Capture the cell that displays the provided text and extract its [X, Y] central coordinate. 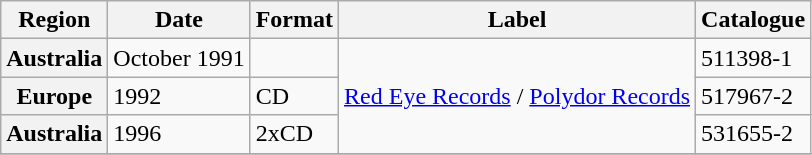
1992 [179, 96]
CD [294, 96]
531655-2 [754, 134]
Label [518, 20]
Region [54, 20]
Format [294, 20]
Catalogue [754, 20]
511398-1 [754, 58]
2xCD [294, 134]
Date [179, 20]
Red Eye Records / Polydor Records [518, 96]
Europe [54, 96]
1996 [179, 134]
October 1991 [179, 58]
517967-2 [754, 96]
